Pinpoint the cell where the given text exists, returning its (X, Y) midpoint coordinate. 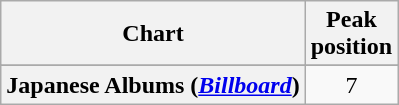
Peakposition (351, 34)
Chart (153, 34)
7 (351, 85)
Japanese Albums (Billboard) (153, 85)
